Identify which cell holds the provided text, then report its [x, y] central coordinate. 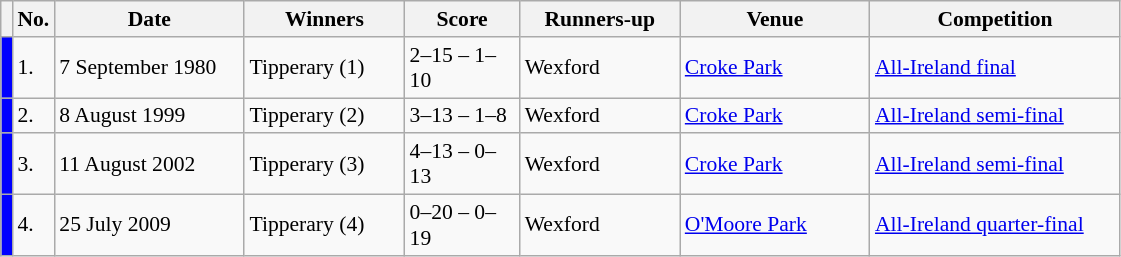
2–15 – 1–10 [462, 68]
Date [149, 19]
Venue [775, 19]
8 August 1999 [149, 116]
Tipperary (3) [324, 164]
Tipperary (2) [324, 116]
3. [33, 164]
11 August 2002 [149, 164]
25 July 2009 [149, 226]
3–13 – 1–8 [462, 116]
2. [33, 116]
4. [33, 226]
7 September 1980 [149, 68]
Tipperary (1) [324, 68]
Winners [324, 19]
1. [33, 68]
All-Ireland quarter-final [995, 226]
Tipperary (4) [324, 226]
4–13 – 0–13 [462, 164]
No. [33, 19]
Score [462, 19]
Competition [995, 19]
All-Ireland final [995, 68]
Runners-up [600, 19]
0–20 – 0–19 [462, 226]
O'Moore Park [775, 226]
